Return [X, Y] of the center of cell containing provided text 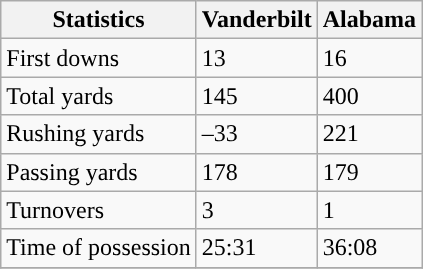
13 [256, 58]
3 [256, 210]
Alabama [369, 20]
36:08 [369, 248]
Vanderbilt [256, 20]
Rushing yards [99, 134]
179 [369, 172]
Statistics [99, 20]
221 [369, 134]
–33 [256, 134]
First downs [99, 58]
178 [256, 172]
145 [256, 96]
Passing yards [99, 172]
16 [369, 58]
1 [369, 210]
Total yards [99, 96]
400 [369, 96]
25:31 [256, 248]
Time of possession [99, 248]
Turnovers [99, 210]
